Capture the cell that displays the provided text and extract its [x, y] central coordinate. 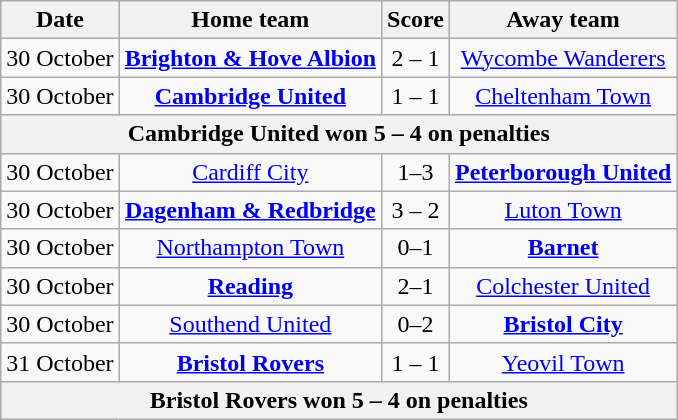
Dagenham & Redbridge [250, 210]
Peterborough United [562, 172]
Northampton Town [250, 248]
2 – 1 [416, 58]
Date [60, 20]
Bristol City [562, 324]
Wycombe Wanderers [562, 58]
Score [416, 20]
Bristol Rovers [250, 362]
Yeovil Town [562, 362]
31 October [60, 362]
0–1 [416, 248]
Away team [562, 20]
Cambridge United won 5 – 4 on penalties [339, 134]
0–2 [416, 324]
Brighton & Hove Albion [250, 58]
1–3 [416, 172]
Cheltenham Town [562, 96]
Home team [250, 20]
3 – 2 [416, 210]
Barnet [562, 248]
Southend United [250, 324]
Bristol Rovers won 5 – 4 on penalties [339, 400]
2–1 [416, 286]
Reading [250, 286]
Colchester United [562, 286]
Cardiff City [250, 172]
Cambridge United [250, 96]
Luton Town [562, 210]
